Pinpoint the cell where the given text exists, returning its (x, y) midpoint coordinate. 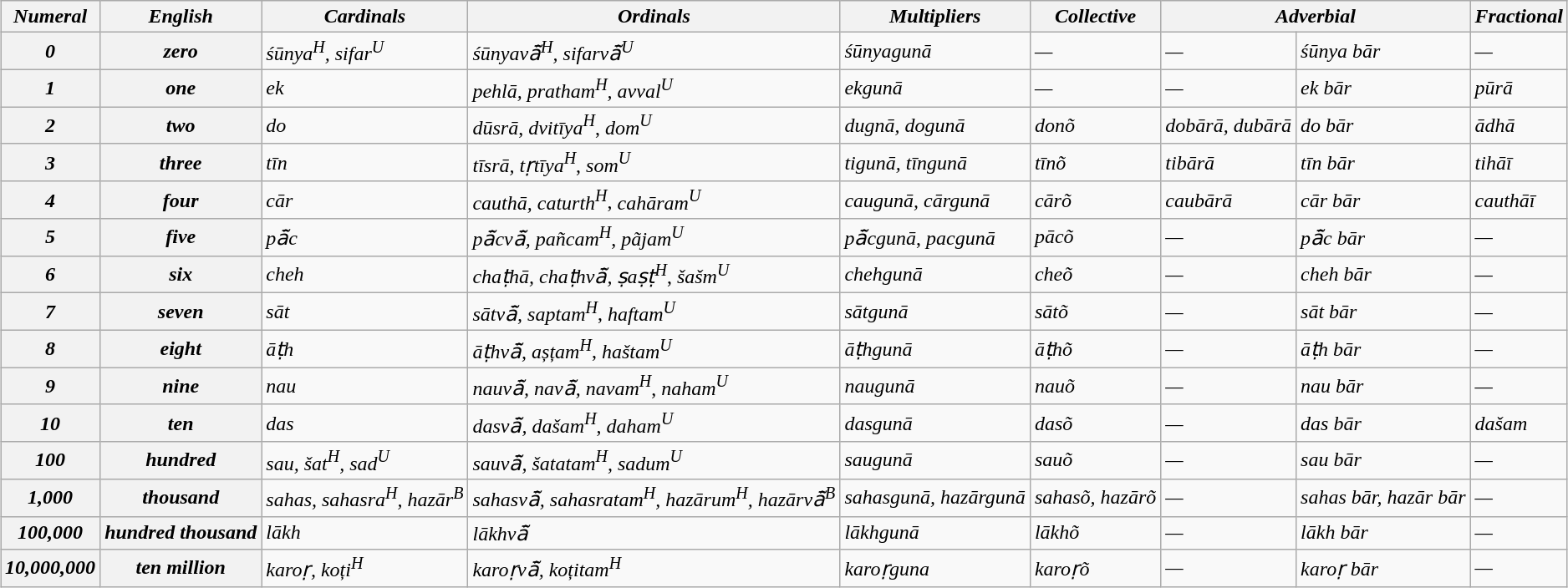
āṭh bār (1383, 349)
hundred (181, 461)
cauthā, caturthH, cahāramU (654, 200)
Multipliers (935, 17)
pā̃c bār (1383, 237)
sahasgunā, hazārgunā (935, 498)
four (181, 200)
Collective (1095, 17)
Fractional (1519, 17)
śūnyaH, sifarU (364, 52)
chehgunā (935, 274)
pā̃cvā̃, pañcamH, pãjamU (654, 237)
nau (364, 386)
do bār (1383, 125)
6 (50, 274)
pā̃cgunā, pacgunā (935, 237)
naugunā (935, 386)
dobārā, dubārā (1229, 125)
āṭhvā̃, așțamH, haštamU (654, 349)
lākh (364, 533)
8 (50, 349)
1 (50, 89)
sau, šatH, sadU (364, 461)
donõ (1095, 125)
cārõ (1095, 200)
10,000,000 (50, 568)
tīn (364, 162)
das (364, 423)
do (364, 125)
three (181, 162)
ekgunā (935, 89)
caugunā, cārgunā (935, 200)
lākhõ (1095, 533)
0 (50, 52)
karoṛvā̃, koțitamH (654, 568)
saugunā (935, 461)
sahasõ, hazārõ (1095, 498)
pācõ (1095, 237)
zero (181, 52)
3 (50, 162)
sāt bār (1383, 312)
das bār (1383, 423)
caubārā (1229, 200)
tīsrā, tṛtīyaH, somU (654, 162)
sātgunā (935, 312)
cār bār (1383, 200)
nau bār (1383, 386)
eight (181, 349)
tigunā, tīngunā (935, 162)
ten million (181, 568)
sauvā̃, šatatamH, sadumU (654, 461)
sahas bār, hazār bār (1383, 498)
karoṛõ (1095, 568)
āṭh (364, 349)
Adverbial (1316, 17)
ek (364, 89)
āṭhõ (1095, 349)
pā̃c (364, 237)
lākh bār (1383, 533)
lākhgunā (935, 533)
tīnõ (1095, 162)
sahasvā̃, sahasratamH, hazārumH, hazārvā̃B (654, 498)
100 (50, 461)
sau bār (1383, 461)
Ordinals (654, 17)
4 (50, 200)
tibārā (1229, 162)
hundred thousand (181, 533)
nine (181, 386)
chaṭhā, chaṭhvā̃, ṣaṣṭH, šašmU (654, 274)
one (181, 89)
karoṛguna (935, 568)
lākhvā̃ (654, 533)
ek bār (1383, 89)
cheõ (1095, 274)
cheh bār (1383, 274)
nauõ (1095, 386)
dugnā, dogunā (935, 125)
2 (50, 125)
sauõ (1095, 461)
sātvā̃, saptamH, haftamU (654, 312)
two (181, 125)
karoṛ, koțiH (364, 568)
pehlā, prathamH, avvalU (654, 89)
Cardinals (364, 17)
cār (364, 200)
dašam (1519, 423)
dasõ (1095, 423)
nauvā̃, navā̃, navamH, nahamU (654, 386)
sāt (364, 312)
sātõ (1095, 312)
six (181, 274)
5 (50, 237)
English (181, 17)
cauthāī (1519, 200)
pūrā (1519, 89)
cheh (364, 274)
dasgunā (935, 423)
Numeral (50, 17)
sahas, sahasraH, hazārB (364, 498)
thousand (181, 498)
seven (181, 312)
10 (50, 423)
7 (50, 312)
9 (50, 386)
śūnyagunā (935, 52)
śūnyavā̃H, sifarvā̃U (654, 52)
dasvā̃, dašamH, dahamU (654, 423)
five (181, 237)
100,000 (50, 533)
1,000 (50, 498)
tihāī (1519, 162)
ādhā (1519, 125)
karoṛ bār (1383, 568)
tīn bār (1383, 162)
śūnya bār (1383, 52)
dūsrā, dvitīyaH, domU (654, 125)
ten (181, 423)
āṭhgunā (935, 349)
